Identify which cell holds the provided text, then report its [X, Y] central coordinate. 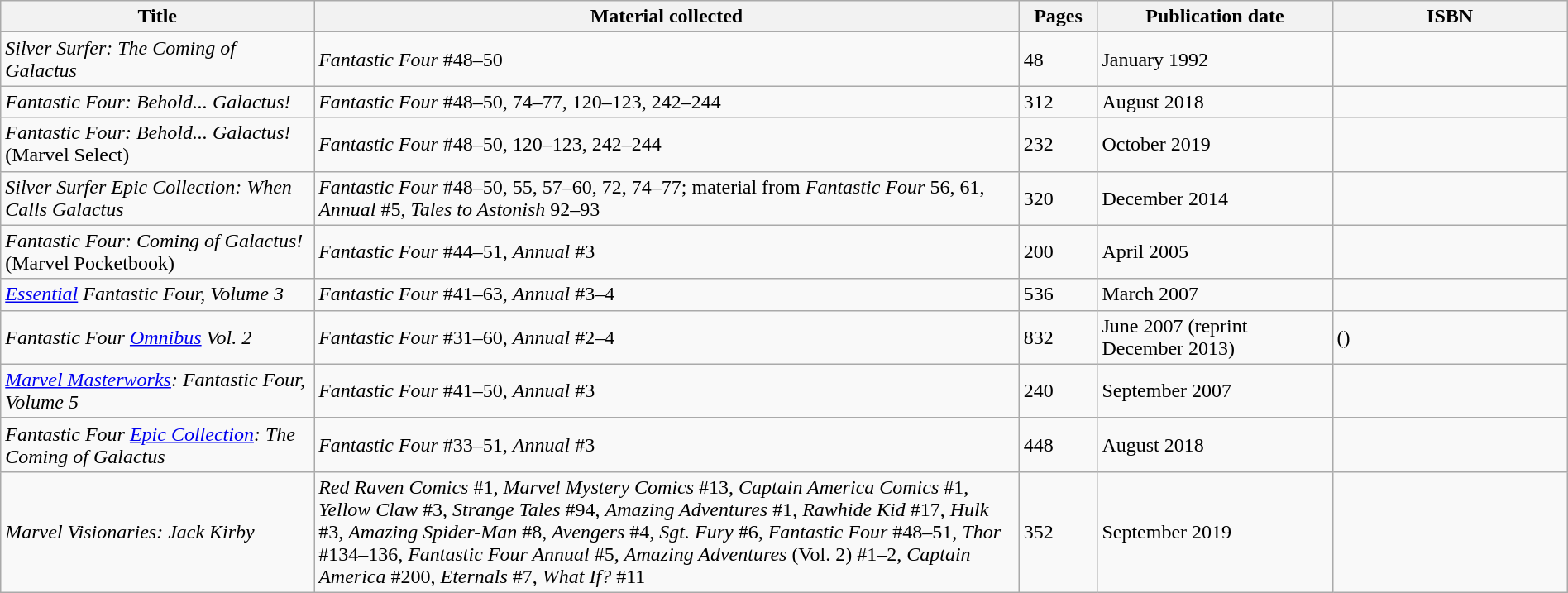
Fantastic Four #48–50 [667, 60]
March 2007 [1215, 294]
Fantastic Four #33–51, Annual #3 [667, 445]
() [1450, 337]
Marvel Masterworks: Fantastic Four, Volume 5 [157, 390]
Title [157, 17]
Fantastic Four #31–60, Annual #2–4 [667, 337]
Fantastic Four: Behold... Galactus! [157, 102]
536 [1059, 294]
232 [1059, 144]
Fantastic Four #48–50, 120–123, 242–244 [667, 144]
352 [1059, 532]
September 2007 [1215, 390]
Fantastic Four: Coming of Galactus! (Marvel Pocketbook) [157, 251]
Marvel Visionaries: Jack Kirby [157, 532]
448 [1059, 445]
Fantastic Four Epic Collection: The Coming of Galactus [157, 445]
Pages [1059, 17]
Fantastic Four #44–51, Annual #3 [667, 251]
Fantastic Four Omnibus Vol. 2 [157, 337]
832 [1059, 337]
Silver Surfer Epic Collection: When Calls Galactus [157, 198]
December 2014 [1215, 198]
200 [1059, 251]
Fantastic Four #48–50, 55, 57–60, 72, 74–77; material from Fantastic Four 56, 61, Annual #5, Tales to Astonish 92–93 [667, 198]
240 [1059, 390]
October 2019 [1215, 144]
312 [1059, 102]
ISBN [1450, 17]
January 1992 [1215, 60]
Fantastic Four #41–50, Annual #3 [667, 390]
Material collected [667, 17]
Essential Fantastic Four, Volume 3 [157, 294]
September 2019 [1215, 532]
Silver Surfer: The Coming of Galactus [157, 60]
Fantastic Four: Behold... Galactus! (Marvel Select) [157, 144]
48 [1059, 60]
April 2005 [1215, 251]
Publication date [1215, 17]
June 2007 (reprint December 2013) [1215, 337]
Fantastic Four #41–63, Annual #3–4 [667, 294]
320 [1059, 198]
Fantastic Four #48–50, 74–77, 120–123, 242–244 [667, 102]
